Return the (X, Y) coordinate for the center point of the cell that contains the specified text.  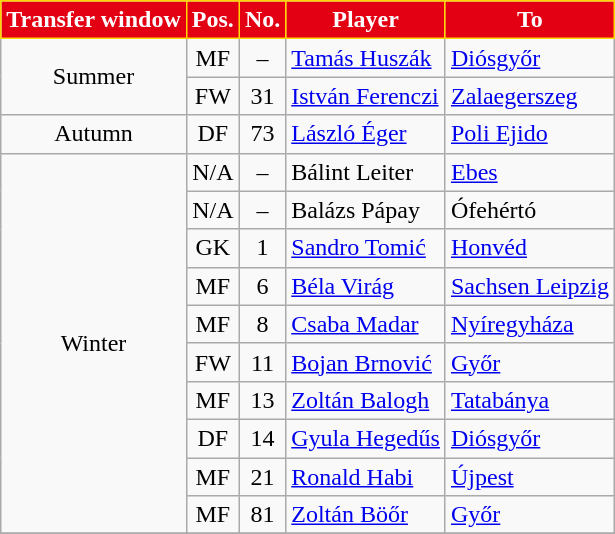
6 (262, 286)
László Éger (366, 134)
Honvéd (530, 248)
Ronald Habi (366, 477)
Summer (94, 77)
Csaba Madar (366, 324)
Gyula Hegedűs (366, 438)
Béla Virág (366, 286)
Bojan Brnović (366, 362)
Player (366, 20)
21 (262, 477)
Zalaegerszeg (530, 96)
Balázs Pápay (366, 210)
Nyíregyháza (530, 324)
1 (262, 248)
Sandro Tomić (366, 248)
13 (262, 400)
Poli Ejido (530, 134)
73 (262, 134)
István Ferenczi (366, 96)
To (530, 20)
Tamás Huszák (366, 58)
Transfer window (94, 20)
11 (262, 362)
GK (212, 248)
Zoltán Böőr (366, 515)
No. (262, 20)
Winter (94, 344)
31 (262, 96)
Ófehértó (530, 210)
Zoltán Balogh (366, 400)
Újpest (530, 477)
Sachsen Leipzig (530, 286)
Bálint Leiter (366, 172)
Ebes (530, 172)
14 (262, 438)
Tatabánya (530, 400)
Pos. (212, 20)
Autumn (94, 134)
81 (262, 515)
8 (262, 324)
